Extract the (X, Y) coordinate from the center of the cell holding the provided text.  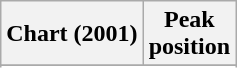
Peakposition (189, 34)
Chart (2001) (72, 34)
